From the cell containing the given text, extract its center point as (x, y) coordinate. 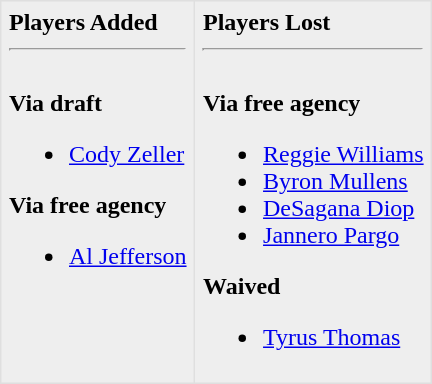
Players Lost Via free agencyReggie WilliamsByron MullensDeSagana DiopJannero PargoWaivedTyrus Thomas (314, 192)
Players Added Via draftCody ZellerVia free agencyAl Jefferson (98, 192)
